Locate the cell with the specified text and output its (X, Y) center coordinate. 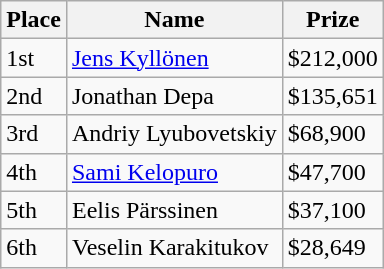
$212,000 (332, 58)
Eelis Pärssinen (174, 210)
2nd (34, 96)
Sami Kelopuro (174, 172)
5th (34, 210)
Veselin Karakitukov (174, 248)
Andriy Lyubovetskiy (174, 134)
6th (34, 248)
Name (174, 20)
$47,700 (332, 172)
Place (34, 20)
$68,900 (332, 134)
1st (34, 58)
Prize (332, 20)
Jonathan Depa (174, 96)
3rd (34, 134)
Jens Kyllönen (174, 58)
4th (34, 172)
$135,651 (332, 96)
$28,649 (332, 248)
$37,100 (332, 210)
